Extract the [x, y] coordinate from the center of the cell holding the provided text.  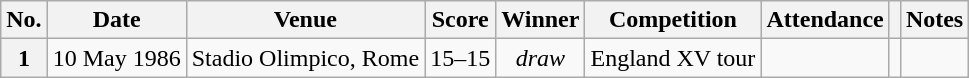
No. [24, 20]
Attendance [825, 20]
Winner [540, 20]
Date [116, 20]
Stadio Olimpico, Rome [305, 58]
10 May 1986 [116, 58]
draw [540, 58]
Score [460, 20]
Competition [673, 20]
15–15 [460, 58]
1 [24, 58]
Venue [305, 20]
England XV tour [673, 58]
Notes [934, 20]
